Locate the cell with the specified text and output its (X, Y) center coordinate. 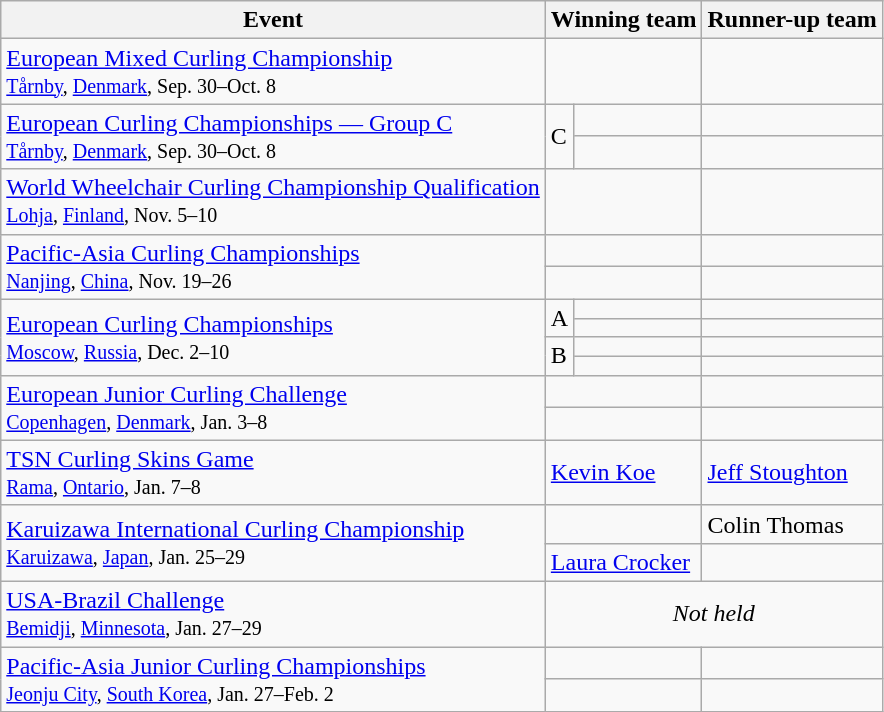
European Curling Championships — Group C Tårnby, Denmark, Sep. 30–Oct. 8 (274, 136)
Winning team (624, 20)
European Curling Championships Moscow, Russia, Dec. 2–10 (274, 337)
Colin Thomas (792, 524)
European Junior Curling Challenge Copenhagen, Denmark, Jan. 3–8 (274, 408)
C (559, 136)
A (559, 318)
Runner-up team (792, 20)
TSN Curling Skins Game Rama, Ontario, Jan. 7–8 (274, 472)
Not held (714, 614)
USA-Brazil Challenge Bemidji, Minnesota, Jan. 27–29 (274, 614)
Laura Crocker (624, 562)
Event (274, 20)
Pacific-Asia Curling Championships Nanjing, China, Nov. 19–26 (274, 266)
B (559, 356)
European Mixed Curling Championship Tårnby, Denmark, Sep. 30–Oct. 8 (274, 72)
World Wheelchair Curling Championship Qualification Lohja, Finland, Nov. 5–10 (274, 202)
Kevin Koe (624, 472)
Karuizawa International Curling Championship Karuizawa, Japan, Jan. 25–29 (274, 543)
Pacific-Asia Junior Curling Championships Jeonju City, South Korea, Jan. 27–Feb. 2 (274, 678)
Jeff Stoughton (792, 472)
